Return [X, Y] of the center of cell containing provided text 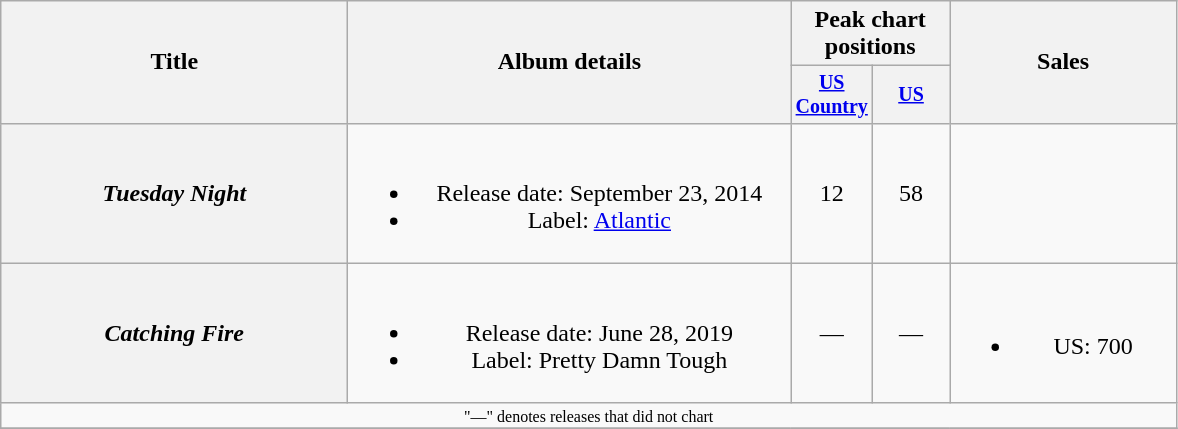
Release date: June 28, 2019Label: Pretty Damn Tough [570, 333]
US [912, 94]
Release date: September 23, 2014Label: Atlantic [570, 193]
12 [832, 193]
Tuesday Night [174, 193]
US Country [832, 94]
US: 700 [1064, 333]
Peak chartpositions [870, 34]
"—" denotes releases that did not chart [589, 415]
Album details [570, 62]
Title [174, 62]
58 [912, 193]
Catching Fire [174, 333]
Sales [1064, 62]
